Determine the (X, Y) coordinate at the center of the cell enclosing the given text.  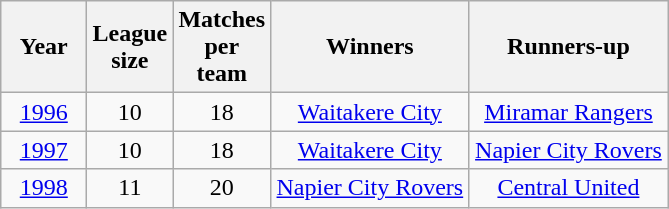
Central United (568, 188)
1997 (44, 150)
Year (44, 47)
20 (222, 188)
Winners (370, 47)
1996 (44, 112)
Matches per team (222, 47)
11 (130, 188)
League size (130, 47)
Runners-up (568, 47)
1998 (44, 188)
Miramar Rangers (568, 112)
